Capture the cell that displays the provided text and extract its [x, y] central coordinate. 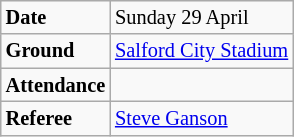
Sunday 29 April [202, 17]
Ground [56, 51]
Attendance [56, 85]
Salford City Stadium [202, 51]
Date [56, 17]
Referee [56, 118]
Steve Ganson [202, 118]
